Return (x, y) of the center of cell containing provided text 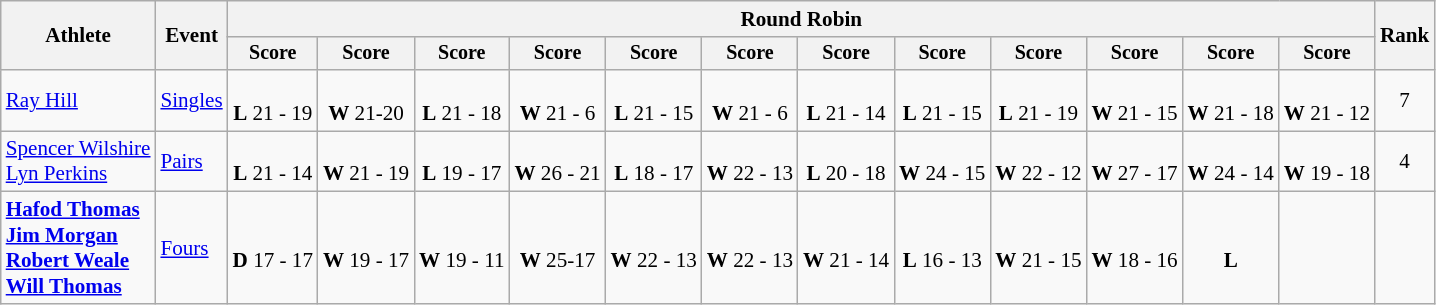
7 (1404, 100)
L 18 - 17 (654, 162)
Event (191, 36)
L 21 - 18 (462, 100)
W 27 - 17 (1134, 162)
D 17 - 17 (273, 248)
L 20 - 18 (846, 162)
W 18 - 16 (1134, 248)
W 21 - 12 (1327, 100)
W 22 - 12 (1038, 162)
W 19 - 11 (462, 248)
L (1231, 248)
L 16 - 13 (942, 248)
Pairs (191, 162)
W 21-20 (366, 100)
Spencer WilshireLyn Perkins (78, 162)
Round Robin (802, 18)
W 25-17 (557, 248)
W 21 - 14 (846, 248)
4 (1404, 162)
W 19 - 18 (1327, 162)
Athlete (78, 36)
W 21 - 18 (1231, 100)
W 24 - 15 (942, 162)
Hafod ThomasJim MorganRobert WealeWill Thomas (78, 248)
Rank (1404, 36)
Fours (191, 248)
W 19 - 17 (366, 248)
L 19 - 17 (462, 162)
W 21 - 19 (366, 162)
W 24 - 14 (1231, 162)
Singles (191, 100)
Ray Hill (78, 100)
W 26 - 21 (557, 162)
